Return (x, y) of the center of cell containing provided text 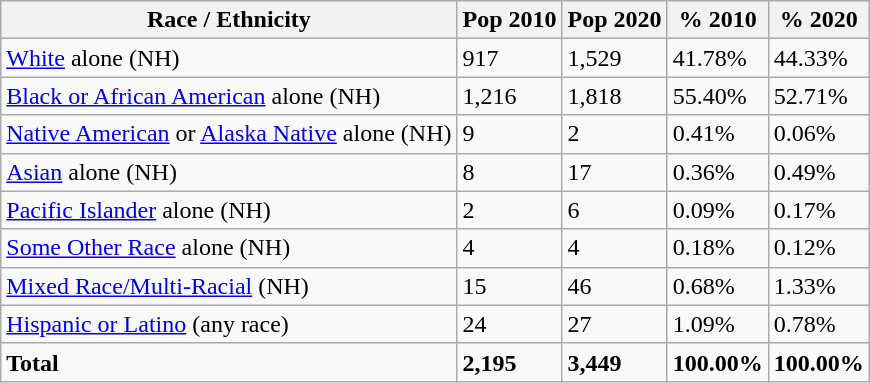
0.41% (718, 134)
3,449 (614, 362)
0.36% (718, 172)
8 (510, 172)
Pop 2020 (614, 20)
27 (614, 324)
52.71% (818, 96)
9 (510, 134)
1.33% (818, 286)
44.33% (818, 58)
2,195 (510, 362)
Black or African American alone (NH) (229, 96)
15 (510, 286)
% 2010 (718, 20)
0.49% (818, 172)
Asian alone (NH) (229, 172)
Pacific Islander alone (NH) (229, 210)
6 (614, 210)
0.68% (718, 286)
41.78% (718, 58)
917 (510, 58)
Total (229, 362)
0.06% (818, 134)
0.18% (718, 248)
Race / Ethnicity (229, 20)
Native American or Alaska Native alone (NH) (229, 134)
0.78% (818, 324)
Hispanic or Latino (any race) (229, 324)
46 (614, 286)
Some Other Race alone (NH) (229, 248)
17 (614, 172)
0.09% (718, 210)
1,216 (510, 96)
Mixed Race/Multi-Racial (NH) (229, 286)
Pop 2010 (510, 20)
1,818 (614, 96)
55.40% (718, 96)
24 (510, 324)
0.12% (818, 248)
1,529 (614, 58)
% 2020 (818, 20)
0.17% (818, 210)
1.09% (718, 324)
White alone (NH) (229, 58)
